Search for the cell housing the specified text and yield its (X, Y) center coordinate. 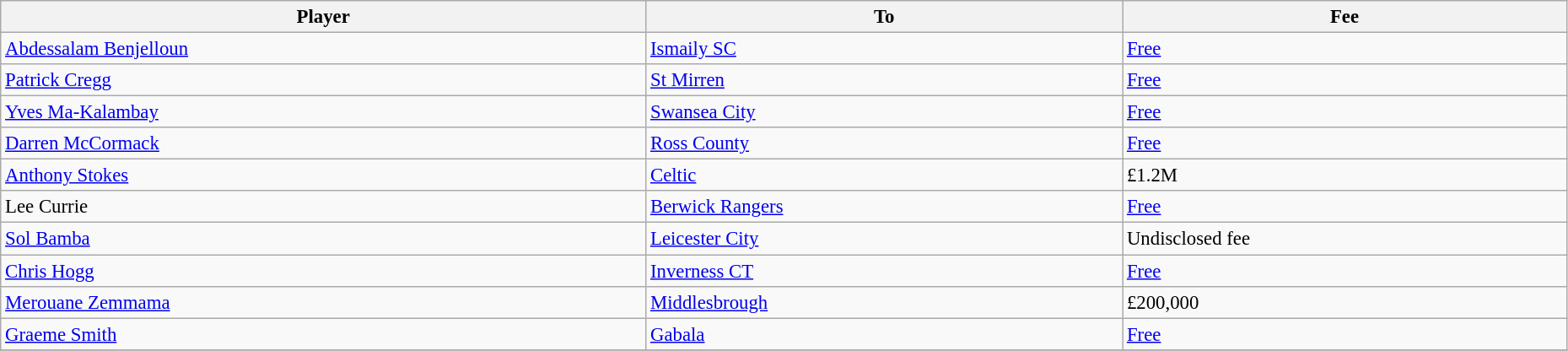
Graeme Smith (324, 334)
Ismaily SC (884, 49)
Patrick Cregg (324, 80)
Fee (1344, 17)
Darren McCormack (324, 143)
Swansea City (884, 112)
Yves Ma-Kalambay (324, 112)
Middlesbrough (884, 302)
Inverness CT (884, 271)
Undisclosed fee (1344, 239)
£1.2M (1344, 175)
Merouane Zemmama (324, 302)
Lee Currie (324, 207)
To (884, 17)
Sol Bamba (324, 239)
Abdessalam Benjelloun (324, 49)
£200,000 (1344, 302)
Celtic (884, 175)
Anthony Stokes (324, 175)
Gabala (884, 334)
Leicester City (884, 239)
Player (324, 17)
St Mirren (884, 80)
Berwick Rangers (884, 207)
Chris Hogg (324, 271)
Ross County (884, 143)
